Detect which cell encompasses the target text, then output its (x, y) center coordinate. 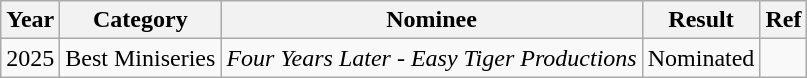
Ref (784, 20)
Category (140, 20)
Nominee (432, 20)
2025 (30, 58)
Nominated (701, 58)
Year (30, 20)
Four Years Later - Easy Tiger Productions (432, 58)
Best Miniseries (140, 58)
Result (701, 20)
